Detect which cell encompasses the target text, then output its [x, y] center coordinate. 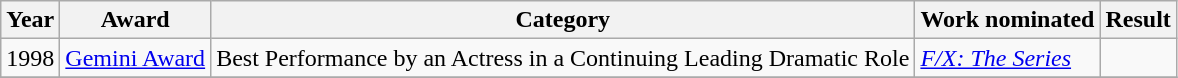
Result [1138, 20]
Award [136, 20]
1998 [30, 58]
Work nominated [1008, 20]
F/X: The Series [1008, 58]
Best Performance by an Actress in a Continuing Leading Dramatic Role [563, 58]
Year [30, 20]
Gemini Award [136, 58]
Category [563, 20]
